Return the (x, y) coordinate for the center point of the cell that contains the specified text.  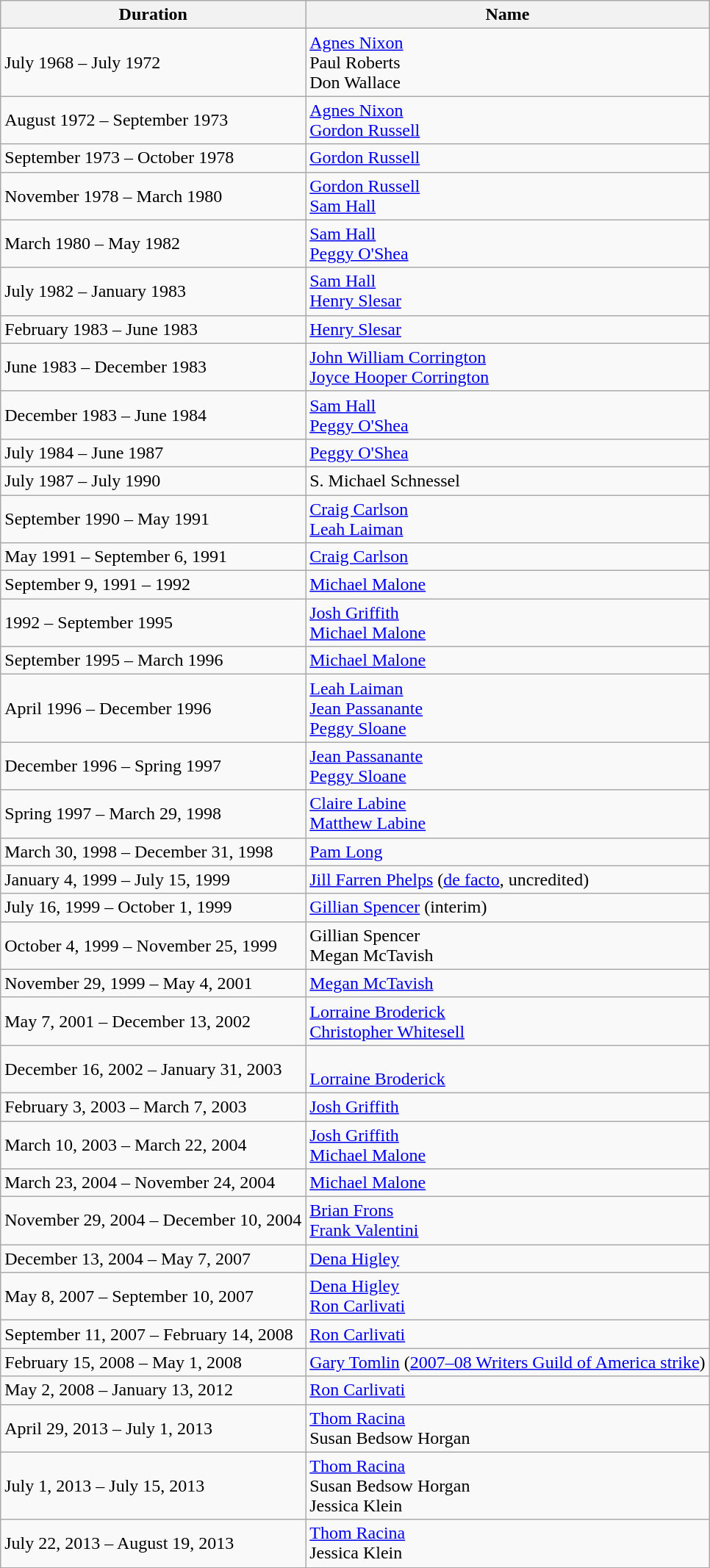
Dena HigleyRon Carlivati (507, 1296)
February 1983 – June 1983 (153, 329)
Dena Higley (507, 1259)
Spring 1997 – March 29, 1998 (153, 814)
Leah LaimanJean PassanantePeggy Sloane (507, 708)
July 1, 2013 – July 15, 2013 (153, 1486)
Gillian Spencer Megan McTavish (507, 945)
Pam Long (507, 852)
June 1983 – December 1983 (153, 367)
Claire LabineMatthew Labine (507, 814)
May 7, 2001 – December 13, 2002 (153, 1021)
May 8, 2007 – September 10, 2007 (153, 1296)
November 1978 – March 1980 (153, 195)
Peggy O'Shea (507, 453)
S. Michael Schnessel (507, 481)
Gordon Russell (507, 158)
November 29, 1999 – May 4, 2001 (153, 983)
December 13, 2004 – May 7, 2007 (153, 1259)
December 1996 – Spring 1997 (153, 766)
Jill Farren Phelps (de facto, uncredited) (507, 880)
Duration (153, 15)
March 23, 2004 – November 24, 2004 (153, 1183)
Thom RacinaSusan Bedsow Horgan (507, 1428)
Brian FronsFrank Valentini (507, 1221)
Name (507, 15)
September 1990 – May 1991 (153, 519)
December 16, 2002 – January 31, 2003 (153, 1068)
Gary Tomlin (2007–08 Writers Guild of America strike) (507, 1362)
Craig CarlsonLeah Laiman (507, 519)
July 1982 – January 1983 (153, 291)
March 1980 – May 1982 (153, 244)
October 4, 1999 – November 25, 1999 (153, 945)
March 10, 2003 – March 22, 2004 (153, 1145)
John William CorringtonJoyce Hooper Corrington (507, 367)
Thom RacinaJessica Klein (507, 1543)
September 1973 – October 1978 (153, 158)
Thom RacinaSusan Bedsow HorganJessica Klein (507, 1486)
Agnes NixonGordon Russell (507, 121)
September 11, 2007 – February 14, 2008 (153, 1334)
Craig Carlson (507, 557)
Lorraine Broderick (507, 1068)
April 29, 2013 – July 1, 2013 (153, 1428)
February 3, 2003 – March 7, 2003 (153, 1107)
Henry Slesar (507, 329)
Lorraine BroderickChristopher Whitesell (507, 1021)
Megan McTavish (507, 983)
Gillian Spencer (interim) (507, 907)
Sam HallHenry Slesar (507, 291)
July 1984 – June 1987 (153, 453)
April 1996 – December 1996 (153, 708)
Josh Griffith (507, 1107)
July 1968 – July 1972 (153, 62)
August 1972 – September 1973 (153, 121)
January 4, 1999 – July 15, 1999 (153, 880)
1992 – September 1995 (153, 623)
February 15, 2008 – May 1, 2008 (153, 1362)
December 1983 – June 1984 (153, 414)
July 1987 – July 1990 (153, 481)
November 29, 2004 – December 10, 2004 (153, 1221)
July 16, 1999 – October 1, 1999 (153, 907)
September 1995 – March 1996 (153, 661)
September 9, 1991 – 1992 (153, 585)
Gordon RussellSam Hall (507, 195)
July 22, 2013 – August 19, 2013 (153, 1543)
May 2, 2008 – January 13, 2012 (153, 1390)
May 1991 – September 6, 1991 (153, 557)
Agnes NixonPaul RobertsDon Wallace (507, 62)
March 30, 1998 – December 31, 1998 (153, 852)
Jean PassanantePeggy Sloane (507, 766)
